For the text-containing cell, return its midpoint in (x, y) coordinate format. 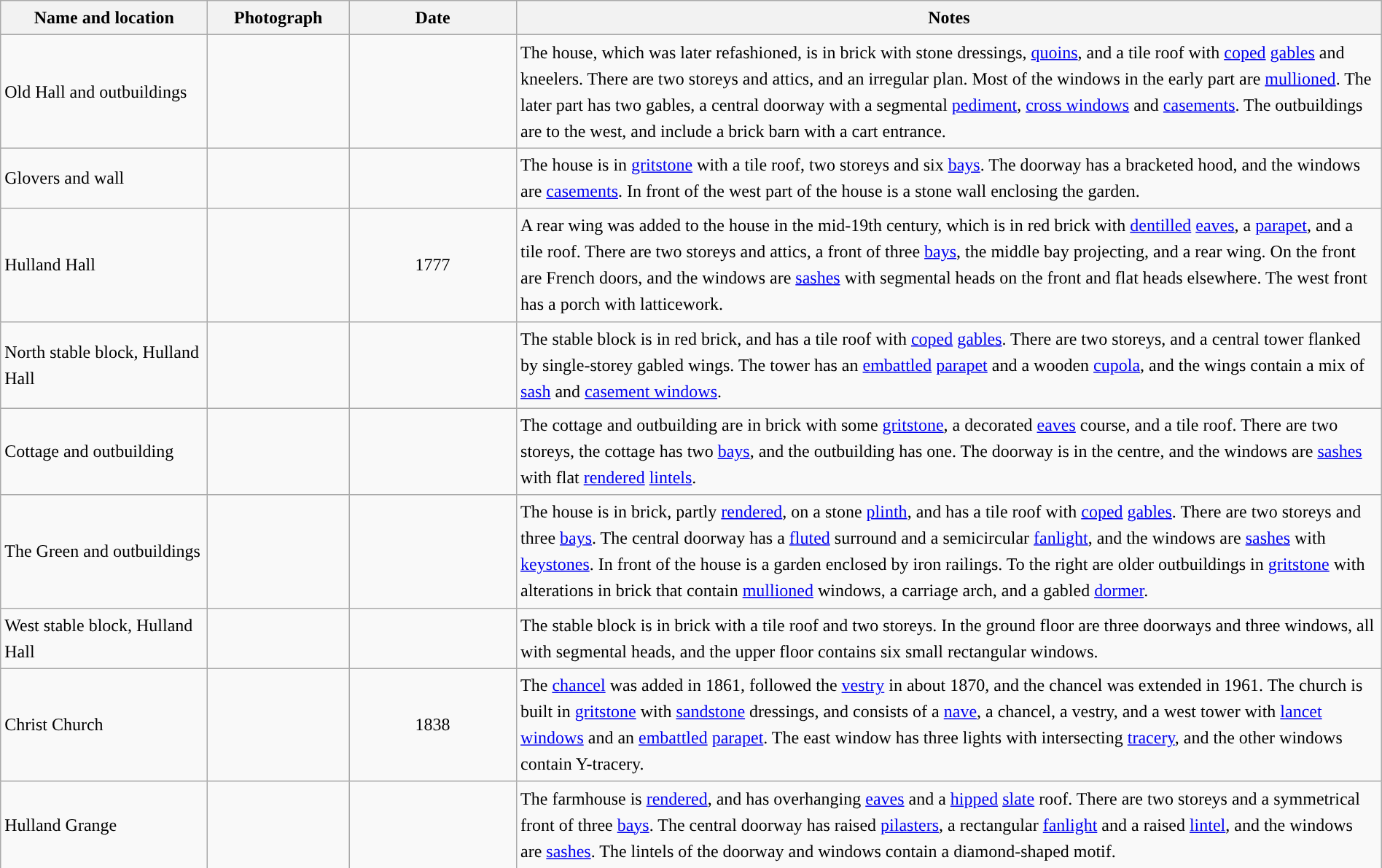
Photograph (278, 17)
Name and location (104, 17)
Hulland Hall (104, 265)
Cottage and outbuilding (104, 452)
1777 (433, 265)
North stable block, Hulland Hall (104, 364)
Date (433, 17)
Old Hall and outbuildings (104, 92)
West stable block, Hulland Hall (104, 638)
The Green and outbuildings (104, 551)
Notes (949, 17)
Hulland Grange (104, 825)
Christ Church (104, 724)
1838 (433, 724)
Glovers and wall (104, 178)
